Identify which cell holds the provided text, then report its (X, Y) central coordinate. 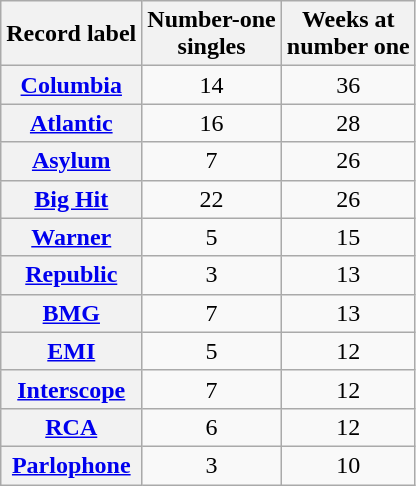
Big Hit (72, 199)
15 (348, 237)
6 (212, 427)
Atlantic (72, 123)
EMI (72, 351)
14 (212, 85)
Parlophone (72, 465)
RCA (72, 427)
BMG (72, 313)
Asylum (72, 161)
10 (348, 465)
Number-onesingles (212, 34)
Warner (72, 237)
Record label (72, 34)
Columbia (72, 85)
22 (212, 199)
Republic (72, 275)
Weeks atnumber one (348, 34)
36 (348, 85)
Interscope (72, 389)
28 (348, 123)
16 (212, 123)
